Detect which cell encompasses the target text, then output its [X, Y] center coordinate. 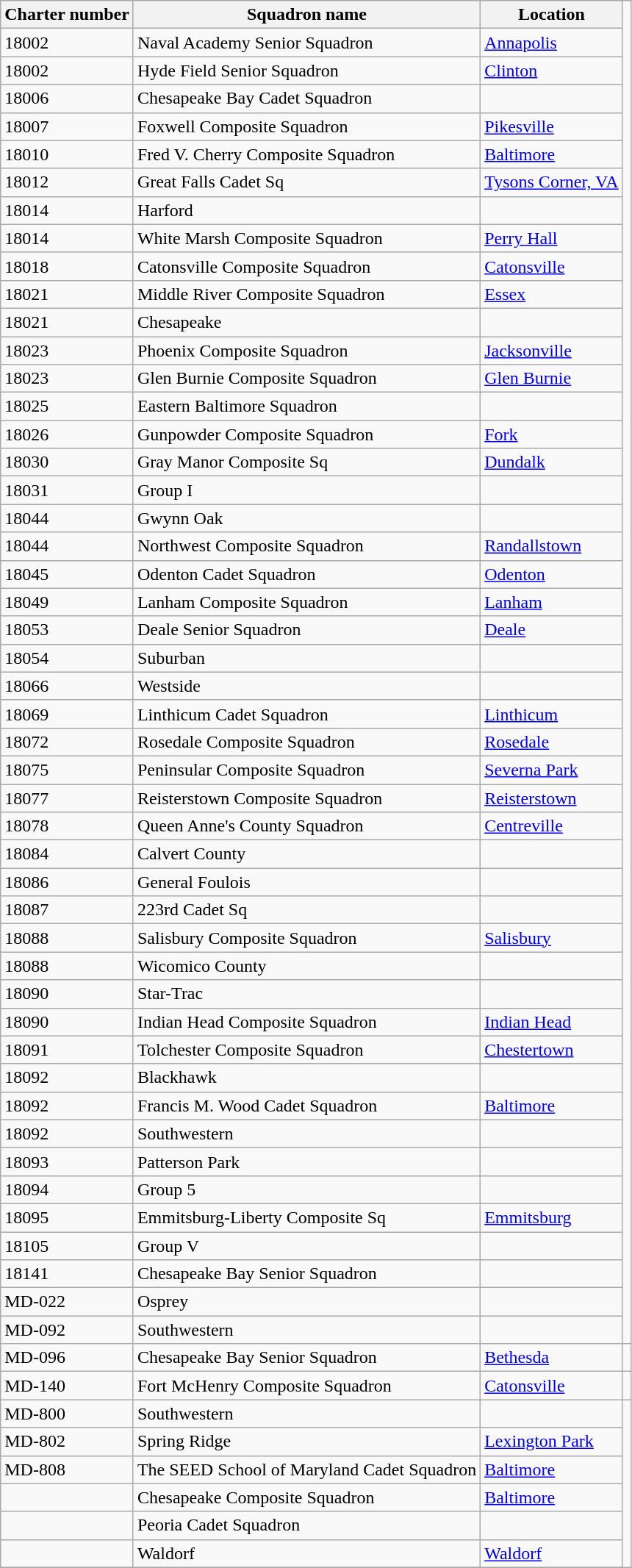
18069 [68, 714]
18025 [68, 407]
Lanham Composite Squadron [306, 602]
18026 [68, 434]
Perry Hall [552, 238]
Eastern Baltimore Squadron [306, 407]
MD-096 [68, 1358]
Tysons Corner, VA [552, 182]
Indian Head [552, 1022]
Fort McHenry Composite Squadron [306, 1386]
Spring Ridge [306, 1442]
18091 [68, 1050]
18078 [68, 826]
18006 [68, 99]
Emmitsburg-Liberty Composite Sq [306, 1217]
Jacksonville [552, 351]
18075 [68, 770]
18049 [68, 602]
Great Falls Cadet Sq [306, 182]
Indian Head Composite Squadron [306, 1022]
Gwynn Oak [306, 518]
Fred V. Cherry Composite Squadron [306, 154]
Location [552, 15]
Rosedale [552, 742]
Reisterstown [552, 798]
Chesapeake Bay Cadet Squadron [306, 99]
Fork [552, 434]
Harford [306, 210]
Salisbury Composite Squadron [306, 938]
18072 [68, 742]
White Marsh Composite Squadron [306, 238]
Group I [306, 490]
18087 [68, 910]
Chesapeake [306, 322]
Peoria Cadet Squadron [306, 1525]
18077 [68, 798]
MD-092 [68, 1330]
Northwest Composite Squadron [306, 546]
18105 [68, 1246]
Gray Manor Composite Sq [306, 462]
Group V [306, 1246]
Reisterstown Composite Squadron [306, 798]
Peninsular Composite Squadron [306, 770]
Rosedale Composite Squadron [306, 742]
Glen Burnie Composite Squadron [306, 379]
Hyde Field Senior Squadron [306, 71]
Bethesda [552, 1358]
Essex [552, 294]
Suburban [306, 658]
18053 [68, 630]
Lexington Park [552, 1442]
Odenton [552, 574]
Severna Park [552, 770]
Group 5 [306, 1189]
18018 [68, 266]
Calvert County [306, 854]
MD-802 [68, 1442]
Squadron name [306, 15]
Glen Burnie [552, 379]
Chesapeake Composite Squadron [306, 1497]
18031 [68, 490]
18030 [68, 462]
Pikesville [552, 126]
Naval Academy Senior Squadron [306, 43]
Chestertown [552, 1050]
Star-Trac [306, 994]
Lanham [552, 602]
Patterson Park [306, 1161]
18095 [68, 1217]
The SEED School of Maryland Cadet Squadron [306, 1469]
MD-808 [68, 1469]
18086 [68, 882]
MD-140 [68, 1386]
18012 [68, 182]
Osprey [306, 1302]
Annapolis [552, 43]
18084 [68, 854]
18141 [68, 1274]
MD-022 [68, 1302]
Middle River Composite Squadron [306, 294]
Clinton [552, 71]
223rd Cadet Sq [306, 910]
Gunpowder Composite Squadron [306, 434]
18066 [68, 686]
General Foulois [306, 882]
Deale [552, 630]
Catonsville Composite Squadron [306, 266]
Tolchester Composite Squadron [306, 1050]
18093 [68, 1161]
Centreville [552, 826]
Salisbury [552, 938]
Charter number [68, 15]
MD-800 [68, 1414]
Emmitsburg [552, 1217]
18054 [68, 658]
Foxwell Composite Squadron [306, 126]
Wicomico County [306, 966]
18045 [68, 574]
Deale Senior Squadron [306, 630]
Phoenix Composite Squadron [306, 351]
Francis M. Wood Cadet Squadron [306, 1106]
Odenton Cadet Squadron [306, 574]
Blackhawk [306, 1078]
Linthicum [552, 714]
Queen Anne's County Squadron [306, 826]
Westside [306, 686]
18007 [68, 126]
18010 [68, 154]
Dundalk [552, 462]
Randallstown [552, 546]
Linthicum Cadet Squadron [306, 714]
18094 [68, 1189]
